Return the (X, Y) coordinate for the center point of the cell that contains the specified text.  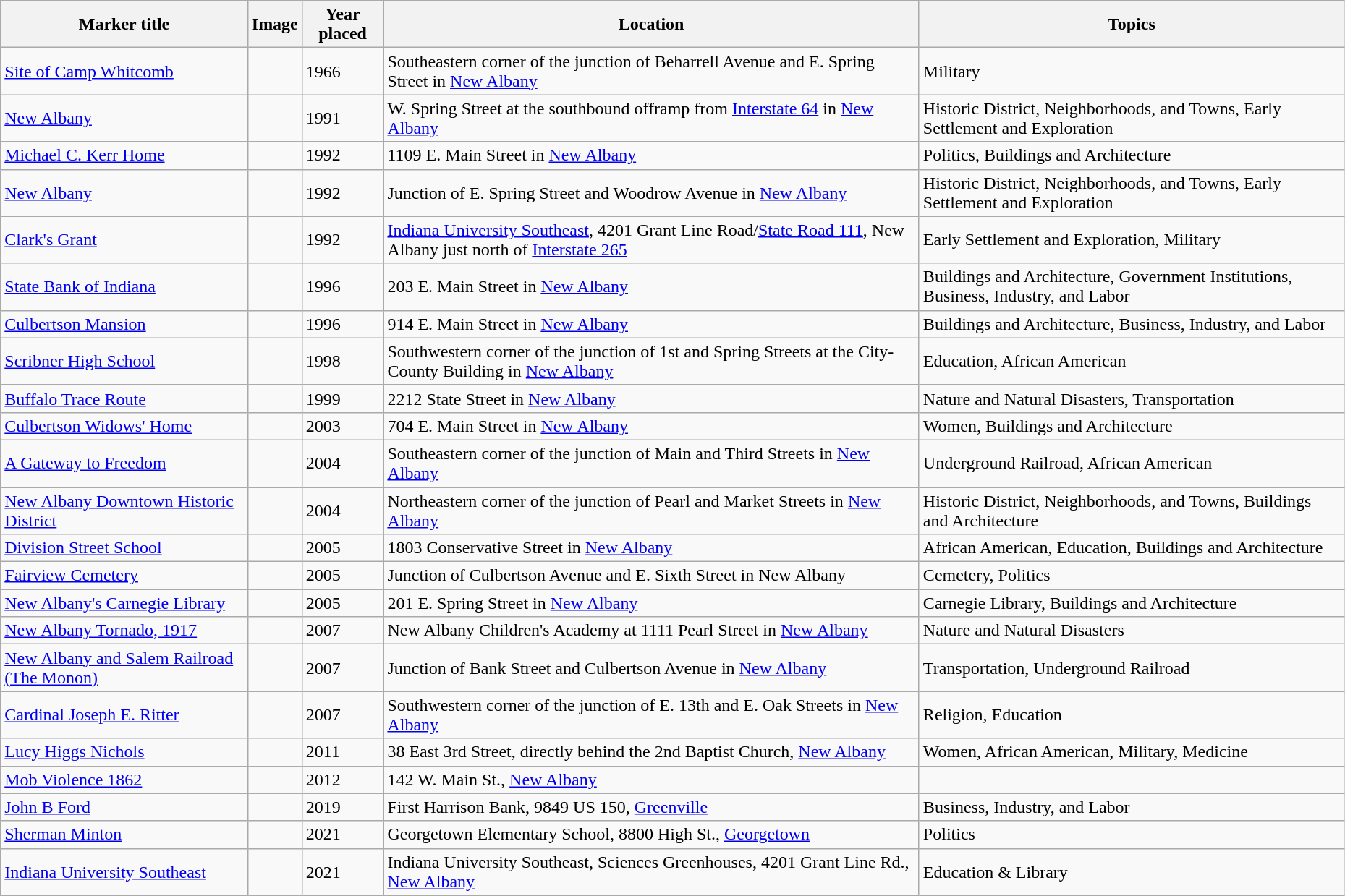
John B Ford (124, 807)
Nature and Natural Disasters (1132, 631)
1966 (343, 71)
New Albany Tornado, 1917 (124, 631)
Mob Violence 1862 (124, 780)
New Albany Children's Academy at 1111 Pearl Street in New Albany (651, 631)
203 E. Main Street in New Albany (651, 286)
Southwestern corner of the junction of E. 13th and E. Oak Streets in New Albany (651, 714)
1991 (343, 119)
Early Settlement and Exploration, Military (1132, 240)
Lucy Higgs Nichols (124, 752)
914 E. Main Street in New Albany (651, 324)
Indiana University Southeast, Sciences Greenhouses, 4201 Grant Line Rd., New Albany (651, 872)
142 W. Main St., New Albany (651, 780)
Education, African American (1132, 362)
New Albany Downtown Historic District (124, 511)
Scribner High School (124, 362)
Cardinal Joseph E. Ritter (124, 714)
Politics (1132, 835)
Military (1132, 71)
Business, Industry, and Labor (1132, 807)
Southwestern corner of the junction of 1st and Spring Streets at the City-County Building in New Albany (651, 362)
Image (275, 25)
1999 (343, 398)
W. Spring Street at the southbound offramp from Interstate 64 in New Albany (651, 119)
Underground Railroad, African American (1132, 463)
Junction of E. Spring Street and Woodrow Avenue in New Albany (651, 192)
Transportation, Underground Railroad (1132, 668)
1109 E. Main Street in New Albany (651, 155)
Fairview Cemetery (124, 576)
Religion, Education (1132, 714)
2012 (343, 780)
Site of Camp Whitcomb (124, 71)
State Bank of Indiana (124, 286)
New Albany's Carnegie Library (124, 603)
Southeastern corner of the junction of Beharrell Avenue and E. Spring Street in New Albany (651, 71)
Year placed (343, 25)
New Albany and Salem Railroad (The Monon) (124, 668)
Southeastern corner of the junction of Main and Third Streets in New Albany (651, 463)
Georgetown Elementary School, 8800 High St., Georgetown (651, 835)
Historic District, Neighborhoods, and Towns, Buildings and Architecture (1132, 511)
Division Street School (124, 548)
2011 (343, 752)
Culbertson Widows' Home (124, 426)
Women, Buildings and Architecture (1132, 426)
Michael C. Kerr Home (124, 155)
Carnegie Library, Buildings and Architecture (1132, 603)
A Gateway to Freedom (124, 463)
African American, Education, Buildings and Architecture (1132, 548)
Buffalo Trace Route (124, 398)
2003 (343, 426)
Women, African American, Military, Medicine (1132, 752)
Cemetery, Politics (1132, 576)
704 E. Main Street in New Albany (651, 426)
Topics (1132, 25)
38 East 3rd Street, directly behind the 2nd Baptist Church, New Albany (651, 752)
Buildings and Architecture, Business, Industry, and Labor (1132, 324)
Nature and Natural Disasters, Transportation (1132, 398)
First Harrison Bank, 9849 US 150, Greenville (651, 807)
Clark's Grant (124, 240)
Sherman Minton (124, 835)
Indiana University Southeast (124, 872)
Indiana University Southeast, 4201 Grant Line Road/State Road 111, New Albany just north of Interstate 265 (651, 240)
Location (651, 25)
2019 (343, 807)
Junction of Bank Street and Culbertson Avenue in New Albany (651, 668)
Culbertson Mansion (124, 324)
Education & Library (1132, 872)
1998 (343, 362)
1803 Conservative Street in New Albany (651, 548)
Northeastern corner of the junction of Pearl and Market Streets in New Albany (651, 511)
Marker title (124, 25)
2212 State Street in New Albany (651, 398)
201 E. Spring Street in New Albany (651, 603)
Junction of Culbertson Avenue and E. Sixth Street in New Albany (651, 576)
Politics, Buildings and Architecture (1132, 155)
Buildings and Architecture, Government Institutions, Business, Industry, and Labor (1132, 286)
